Pinpoint the cell where the given text exists, returning its (x, y) midpoint coordinate. 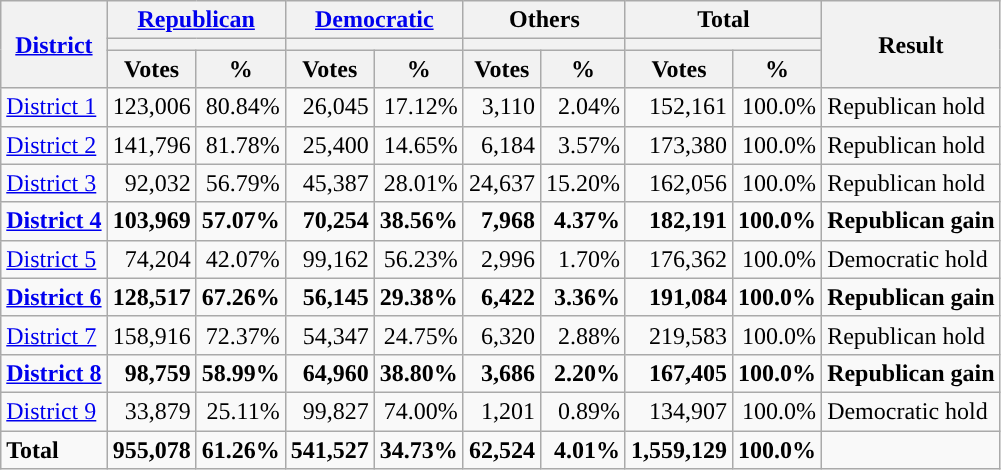
141,796 (152, 145)
Result (911, 44)
6,184 (502, 145)
219,583 (678, 335)
74.00% (418, 411)
74,204 (152, 259)
15.20% (582, 183)
2.04% (582, 107)
162,056 (678, 183)
District 8 (54, 373)
District 3 (54, 183)
14.65% (418, 145)
45,387 (330, 183)
District 1 (54, 107)
24,637 (502, 183)
955,078 (152, 449)
District (54, 44)
81.78% (240, 145)
34.73% (418, 449)
58.99% (240, 373)
25.11% (240, 411)
17.12% (418, 107)
57.07% (240, 221)
54,347 (330, 335)
1,559,129 (678, 449)
District 5 (54, 259)
42.07% (240, 259)
4.01% (582, 449)
District 7 (54, 335)
7,968 (502, 221)
38.56% (418, 221)
56.23% (418, 259)
Republican (196, 20)
6,422 (502, 297)
70,254 (330, 221)
182,191 (678, 221)
128,517 (152, 297)
28.01% (418, 183)
80.84% (240, 107)
District 6 (54, 297)
33,879 (152, 411)
72.37% (240, 335)
64,960 (330, 373)
152,161 (678, 107)
541,527 (330, 449)
29.38% (418, 297)
District 2 (54, 145)
2.20% (582, 373)
0.89% (582, 411)
2,996 (502, 259)
3,686 (502, 373)
56.79% (240, 183)
56,145 (330, 297)
District 9 (54, 411)
67.26% (240, 297)
123,006 (152, 107)
2.88% (582, 335)
99,827 (330, 411)
103,969 (152, 221)
Democratic (374, 20)
62,524 (502, 449)
6,320 (502, 335)
134,907 (678, 411)
61.26% (240, 449)
167,405 (678, 373)
92,032 (152, 183)
1.70% (582, 259)
1,201 (502, 411)
3,110 (502, 107)
99,162 (330, 259)
Others (544, 20)
3.57% (582, 145)
173,380 (678, 145)
26,045 (330, 107)
24.75% (418, 335)
25,400 (330, 145)
4.37% (582, 221)
191,084 (678, 297)
176,362 (678, 259)
38.80% (418, 373)
98,759 (152, 373)
District 4 (54, 221)
158,916 (152, 335)
3.36% (582, 297)
